Capture the cell that displays the provided text and extract its [x, y] central coordinate. 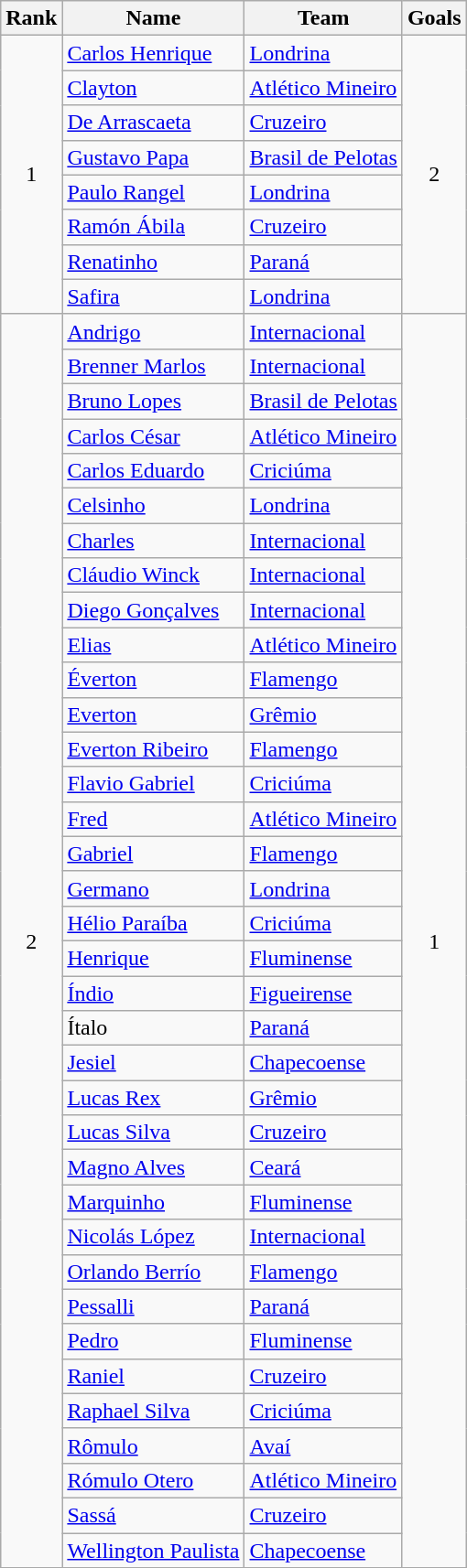
Orlando Berrío [154, 1272]
Hélio Paraíba [154, 923]
Pessalli [154, 1306]
Wellington Paulista [154, 1551]
Gustavo Papa [154, 157]
Name [154, 18]
Figueirense [323, 993]
Henrique [154, 958]
Gabriel [154, 854]
Andrigo [154, 331]
Sassá [154, 1515]
Ceará [323, 1167]
Ítalo [154, 1028]
Carlos Eduardo [154, 471]
Rómulo Otero [154, 1480]
Goals [434, 18]
Cláudio Winck [154, 575]
Rômulo [154, 1445]
Team [323, 18]
Paulo Rangel [154, 192]
Clayton [154, 88]
Flavio Gabriel [154, 784]
Magno Alves [154, 1167]
Rank [31, 18]
Avaí [323, 1445]
Celsinho [154, 506]
Safira [154, 296]
Lucas Rex [154, 1098]
Índio [154, 993]
Renatinho [154, 262]
Marquinho [154, 1202]
Diego Gonçalves [154, 610]
Raniel [154, 1376]
Germano [154, 888]
Charles [154, 541]
Jesiel [154, 1063]
Carlos César [154, 436]
Everton [154, 714]
Carlos Henrique [154, 53]
Nicolás López [154, 1237]
Brenner Marlos [154, 366]
De Arrascaeta [154, 123]
Lucas Silva [154, 1133]
Elias [154, 645]
Fred [154, 819]
Pedro [154, 1341]
Everton Ribeiro [154, 749]
Bruno Lopes [154, 401]
Raphael Silva [154, 1411]
Ramón Ábila [154, 227]
Éverton [154, 680]
